Find where the given text appears and provide that cell's center as (X, Y) coordinate. 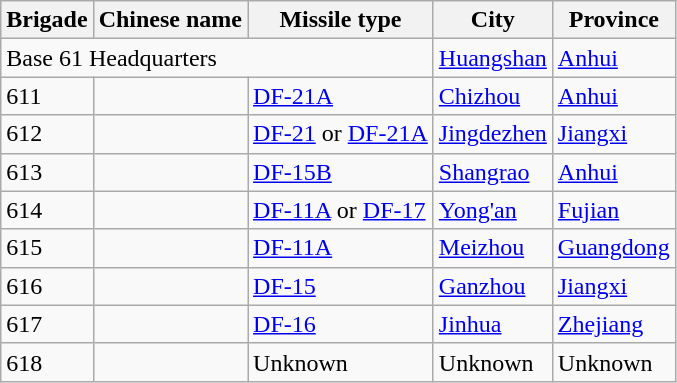
Chinese name (170, 20)
DF-15 (341, 286)
Guangdong (614, 248)
611 (47, 96)
DF-16 (341, 324)
Zhejiang (614, 324)
618 (47, 362)
612 (47, 134)
City (492, 20)
Province (614, 20)
Missile type (341, 20)
DF-21A (341, 96)
Yong'an (492, 210)
Jinhua (492, 324)
Ganzhou (492, 286)
DF-21 or DF-21A (341, 134)
DF-11A or DF-17 (341, 210)
Brigade (47, 20)
616 (47, 286)
614 (47, 210)
Jingdezhen (492, 134)
Meizhou (492, 248)
Huangshan (492, 58)
Chizhou (492, 96)
Shangrao (492, 172)
613 (47, 172)
DF-11A (341, 248)
Fujian (614, 210)
Base 61 Headquarters (218, 58)
617 (47, 324)
615 (47, 248)
DF-15B (341, 172)
